Capture the cell that displays the provided text and extract its [x, y] central coordinate. 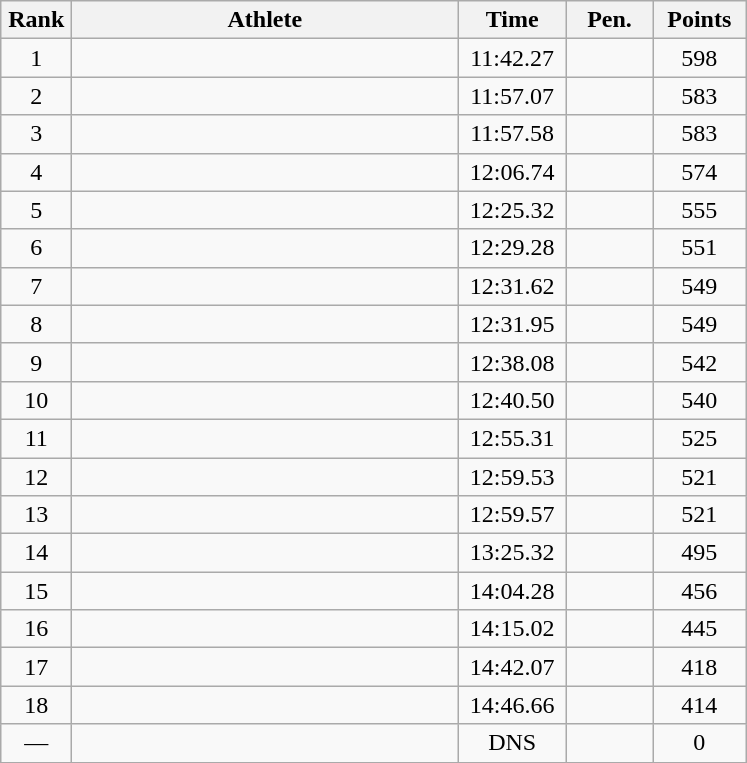
13 [36, 515]
12:06.74 [512, 172]
9 [36, 362]
14 [36, 553]
495 [699, 553]
DNS [512, 743]
Rank [36, 20]
2 [36, 96]
8 [36, 324]
12:40.50 [512, 400]
Points [699, 20]
13:25.32 [512, 553]
11:57.58 [512, 134]
4 [36, 172]
16 [36, 629]
3 [36, 134]
12:31.62 [512, 286]
0 [699, 743]
551 [699, 248]
445 [699, 629]
11:42.27 [512, 58]
456 [699, 591]
— [36, 743]
418 [699, 667]
18 [36, 705]
10 [36, 400]
574 [699, 172]
1 [36, 58]
12:25.32 [512, 210]
17 [36, 667]
12:31.95 [512, 324]
555 [699, 210]
14:15.02 [512, 629]
12:38.08 [512, 362]
12:29.28 [512, 248]
12 [36, 477]
Pen. [609, 20]
14:04.28 [512, 591]
598 [699, 58]
5 [36, 210]
7 [36, 286]
11 [36, 438]
Time [512, 20]
540 [699, 400]
12:59.57 [512, 515]
14:42.07 [512, 667]
Athlete [265, 20]
525 [699, 438]
12:55.31 [512, 438]
542 [699, 362]
414 [699, 705]
12:59.53 [512, 477]
11:57.07 [512, 96]
15 [36, 591]
14:46.66 [512, 705]
6 [36, 248]
